From the cell containing the given text, extract its center point as (x, y) coordinate. 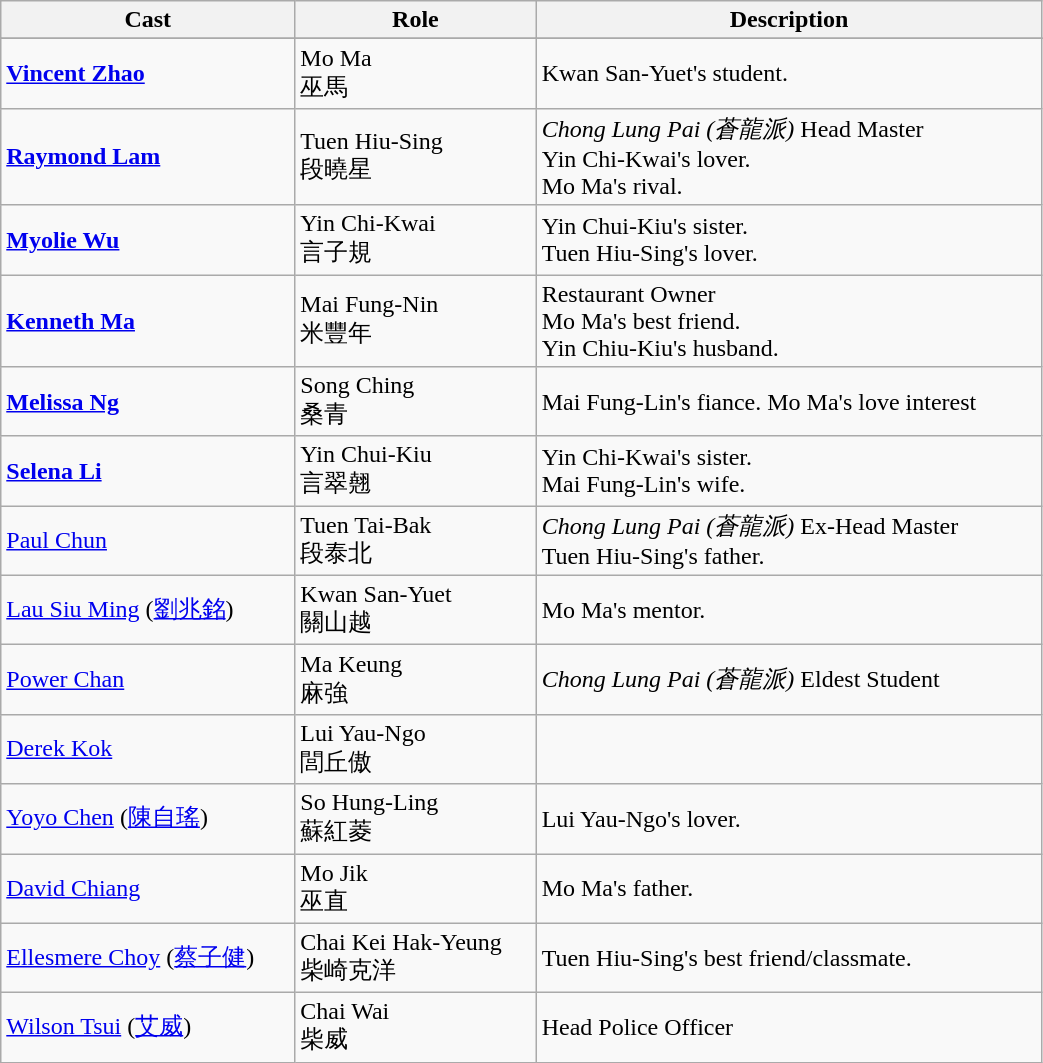
Mo Ma 巫馬 (416, 74)
Power Chan (148, 680)
Song Ching 桑青 (416, 402)
Derek Kok (148, 749)
Ma Keung 麻強 (416, 680)
Mo Ma's father. (789, 889)
Yin Chi-Kwai's sister. Mai Fung-Lin's wife. (789, 471)
Role (416, 20)
Kwan San-Yuet's student. (789, 74)
Lui Yau-Ngo 閭丘傲 (416, 749)
David Chiang (148, 889)
Kwan San-Yuet 關山越 (416, 610)
Ellesmere Choy (蔡子健) (148, 958)
Description (789, 20)
Raymond Lam (148, 156)
Paul Chun (148, 541)
Wilson Tsui (艾威) (148, 1028)
Tuen Tai-Bak 段泰北 (416, 541)
Selena Li (148, 471)
So Hung-Ling 蘇紅菱 (416, 819)
Head Police Officer (789, 1028)
Yoyo Chen (陳自瑤) (148, 819)
Lau Siu Ming (劉兆銘) (148, 610)
Chong Lung Pai (蒼龍派) Head Master Yin Chi-Kwai's lover. Mo Ma's rival. (789, 156)
Mai Fung-Nin 米豐年 (416, 320)
Chai Kei Hak-Yeung 柴崎克洋 (416, 958)
Melissa Ng (148, 402)
Lui Yau-Ngo's lover. (789, 819)
Mai Fung-Lin's fiance. Mo Ma's love interest (789, 402)
Mo Jik 巫直 (416, 889)
Mo Ma's mentor. (789, 610)
Tuen Hiu-Sing's best friend/classmate. (789, 958)
Cast (148, 20)
Yin Chi-Kwai 言子規 (416, 240)
Restaurant Owner Mo Ma's best friend. Yin Chiu-Kiu's husband. (789, 320)
Vincent Zhao (148, 74)
Chong Lung Pai (蒼龍派) Ex-Head Master Tuen Hiu-Sing's father. (789, 541)
Myolie Wu (148, 240)
Chong Lung Pai (蒼龍派) Eldest Student (789, 680)
Yin Chui-Kiu 言翠翹 (416, 471)
Tuen Hiu-Sing 段曉星 (416, 156)
Yin Chui-Kiu's sister. Tuen Hiu-Sing's lover. (789, 240)
Kenneth Ma (148, 320)
Chai Wai 柴威 (416, 1028)
